Identify which cell holds the provided text, then report its [x, y] central coordinate. 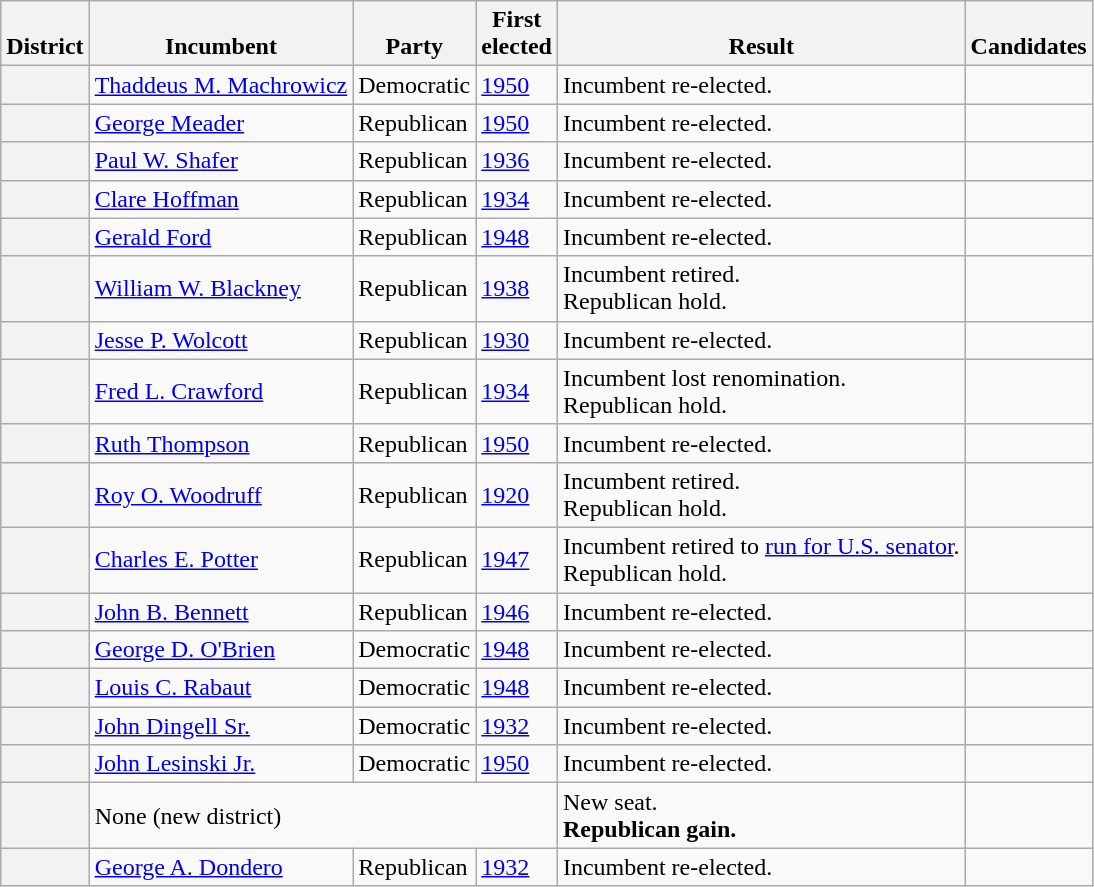
Paul W. Shafer [221, 161]
John Lesinski Jr. [221, 764]
Result [761, 34]
District [45, 34]
Firstelected [517, 34]
George A. Dondero [221, 867]
Ruth Thompson [221, 443]
New seat.Republican gain. [761, 816]
Incumbent [221, 34]
Candidates [1028, 34]
Gerald Ford [221, 237]
John Dingell Sr. [221, 726]
Charles E. Potter [221, 560]
Incumbent retired to run for U.S. senator.Republican hold. [761, 560]
Louis C. Rabaut [221, 688]
Fred L. Crawford [221, 392]
Thaddeus M. Machrowicz [221, 85]
1930 [517, 340]
George Meader [221, 123]
William W. Blackney [221, 288]
1947 [517, 560]
John B. Bennett [221, 611]
Roy O. Woodruff [221, 494]
1946 [517, 611]
1938 [517, 288]
Jesse P. Wolcott [221, 340]
1936 [517, 161]
George D. O'Brien [221, 650]
None (new district) [323, 816]
1920 [517, 494]
Party [414, 34]
Clare Hoffman [221, 199]
Incumbent lost renomination.Republican hold. [761, 392]
